Scan for the cell matching the given text and deliver its [x, y] coordinate at center. 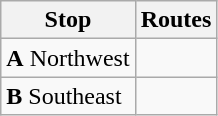
B Southeast [68, 96]
Stop [68, 20]
A Northwest [68, 58]
Routes [176, 20]
